Detect which cell encompasses the target text, then output its [X, Y] center coordinate. 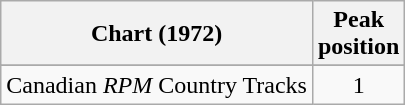
1 [358, 85]
Chart (1972) [157, 34]
Canadian RPM Country Tracks [157, 85]
Peakposition [358, 34]
